Locate the cell with the specified text and output its (x, y) center coordinate. 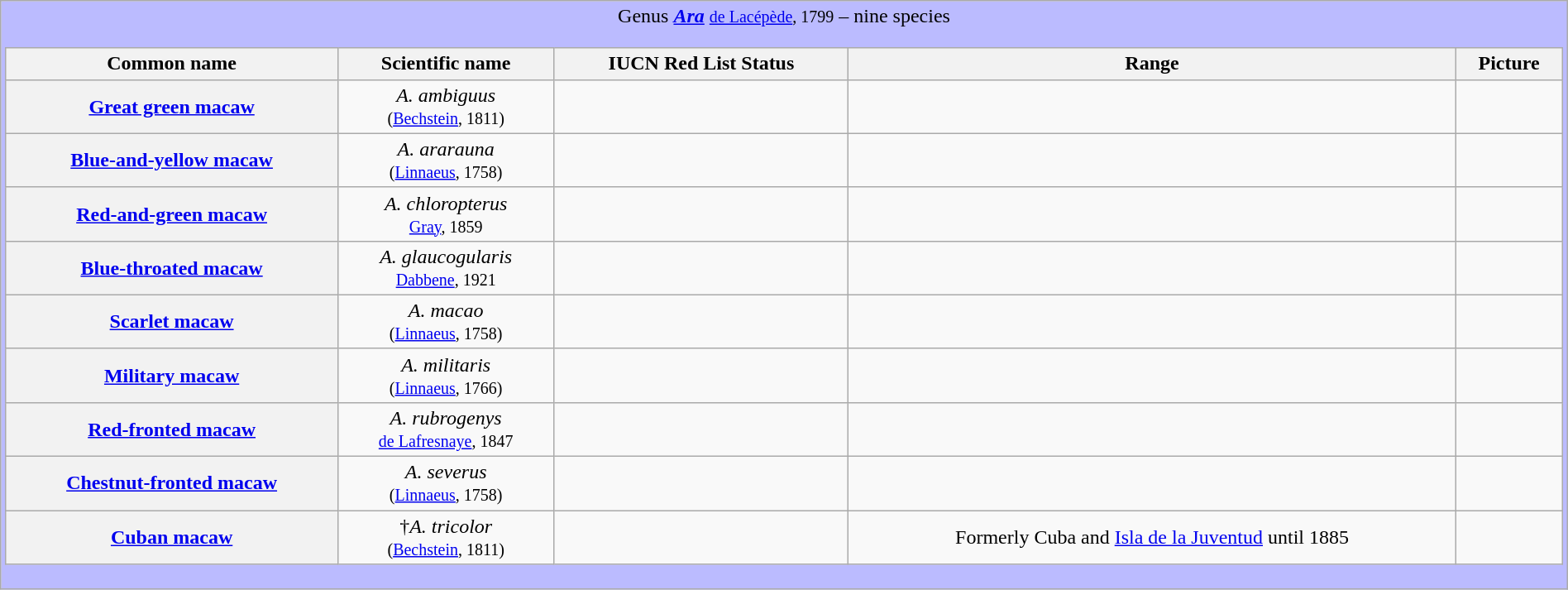
A. glaucogularis Dabbene, 1921 (446, 268)
Picture (1508, 64)
Great green macaw (172, 106)
†A. tricolor (Bechstein, 1811) (446, 538)
A. severus (Linnaeus, 1758) (446, 483)
Blue-throated macaw (172, 268)
Range (1153, 64)
A. macao (Linnaeus, 1758) (446, 321)
A. militaris (Linnaeus, 1766) (446, 376)
IUCN Red List Status (701, 64)
A. ararauna (Linnaeus, 1758) (446, 161)
Blue-and-yellow macaw (172, 161)
Scientific name (446, 64)
Cuban macaw (172, 538)
Scarlet macaw (172, 321)
Red-fronted macaw (172, 429)
Military macaw (172, 376)
Common name (172, 64)
A. ambiguus (Bechstein, 1811) (446, 106)
Chestnut-fronted macaw (172, 483)
Red-and-green macaw (172, 213)
Formerly Cuba and Isla de la Juventud until 1885 (1153, 538)
A. chloropterus Gray, 1859 (446, 213)
A. rubrogenys de Lafresnaye, 1847 (446, 429)
